Capture the cell that displays the provided text and extract its [x, y] central coordinate. 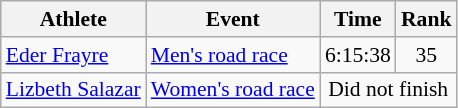
Rank [426, 19]
Did not finish [388, 90]
Time [358, 19]
Women's road race [233, 90]
6:15:38 [358, 55]
Men's road race [233, 55]
Athlete [74, 19]
Eder Frayre [74, 55]
Event [233, 19]
35 [426, 55]
Lizbeth Salazar [74, 90]
